Return (x, y) of the center of cell containing provided text 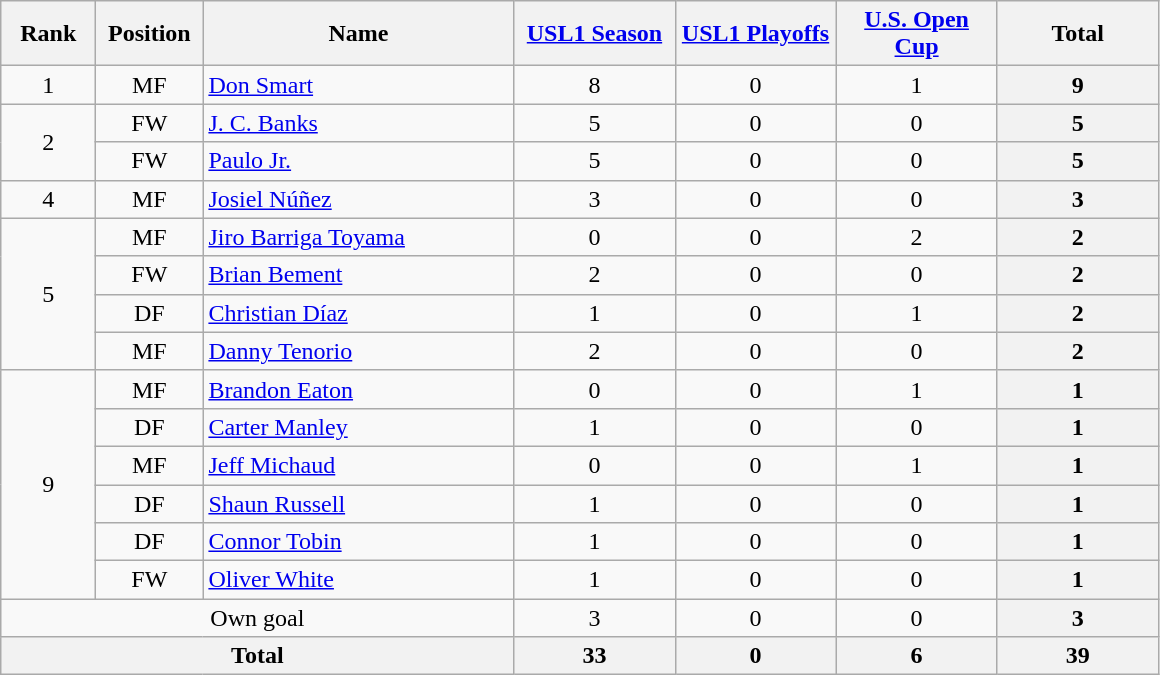
Josiel Núñez (358, 199)
33 (594, 656)
Rank (48, 34)
Position (150, 34)
Oliver White (358, 580)
Paulo Jr. (358, 161)
Shaun Russell (358, 503)
U.S. Open Cup (916, 34)
Christian Díaz (358, 313)
Carter Manley (358, 427)
J. C. Banks (358, 123)
Don Smart (358, 85)
Brian Bement (358, 275)
4 (48, 199)
USL1 Season (594, 34)
Brandon Eaton (358, 389)
Jeff Michaud (358, 465)
Jiro Barriga Toyama (358, 237)
8 (594, 85)
39 (1078, 656)
Danny Tenorio (358, 351)
USL1 Playoffs (756, 34)
Connor Tobin (358, 542)
6 (916, 656)
Own goal (258, 618)
Name (358, 34)
